Return (x, y) of the center of cell containing provided text 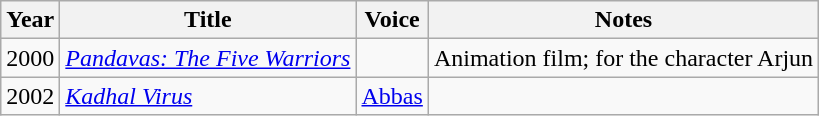
Title (208, 20)
Voice (392, 20)
Notes (623, 20)
Year (30, 20)
Pandavas: The Five Warriors (208, 58)
Kadhal Virus (208, 96)
2000 (30, 58)
Animation film; for the character Arjun (623, 58)
Abbas (392, 96)
2002 (30, 96)
